Locate the cell with the specified text and output its [x, y] center coordinate. 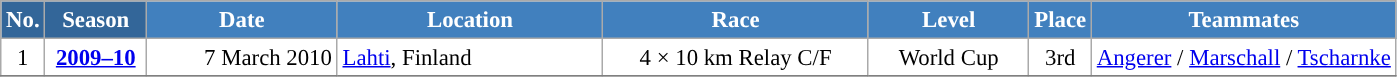
Race [736, 20]
7 March 2010 [242, 58]
Date [242, 20]
3rd [1060, 58]
Location [470, 20]
Angerer / Marschall / Tscharnke [1244, 58]
Teammates [1244, 20]
Lahti, Finland [470, 58]
2009–10 [96, 58]
Season [96, 20]
World Cup [948, 58]
4 × 10 km Relay C/F [736, 58]
Level [948, 20]
Place [1060, 20]
1 [23, 58]
No. [23, 20]
